Extract the [X, Y] coordinate from the center of the cell holding the provided text.  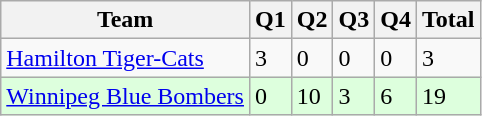
Q3 [354, 20]
Q4 [396, 20]
Team [126, 20]
Q2 [312, 20]
19 [448, 96]
Hamilton Tiger-Cats [126, 58]
Total [448, 20]
10 [312, 96]
6 [396, 96]
Q1 [270, 20]
Winnipeg Blue Bombers [126, 96]
